Scan for the cell matching the given text and deliver its (x, y) coordinate at center. 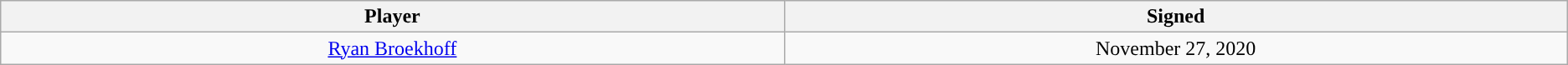
November 27, 2020 (1176, 48)
Ryan Broekhoff (392, 48)
Signed (1176, 17)
Player (392, 17)
